Determine the [x, y] coordinate at the center of the cell enclosing the given text.  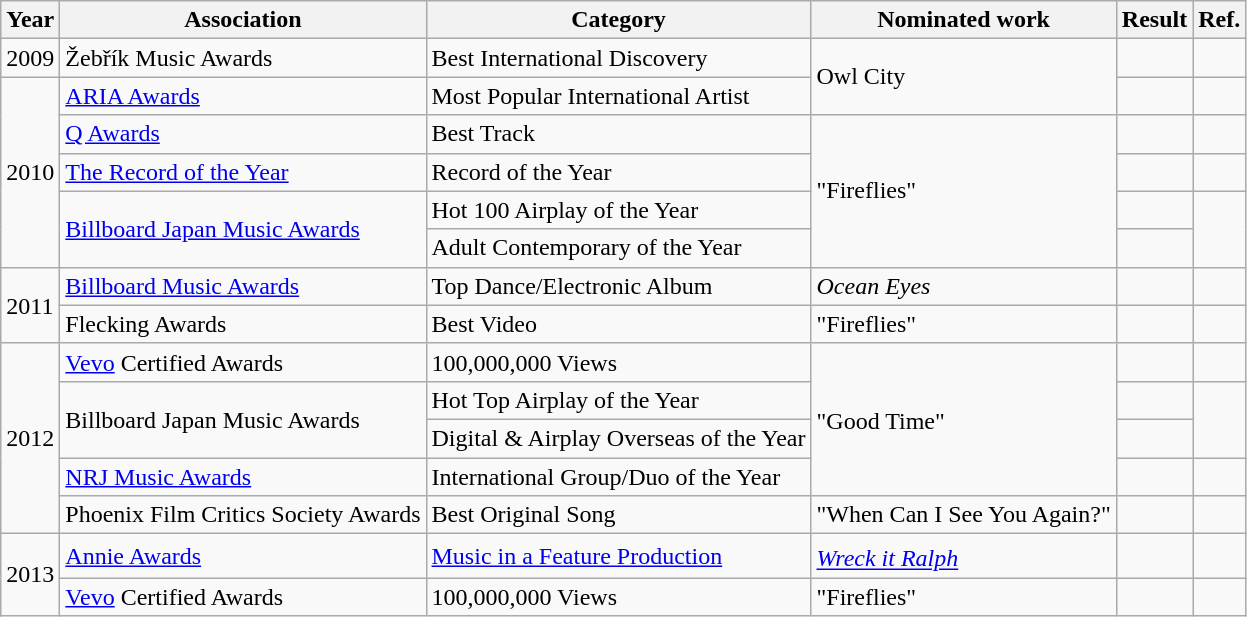
Most Popular International Artist [618, 96]
International Group/Duo of the Year [618, 477]
2011 [30, 305]
"When Can I See You Again?" [964, 515]
Year [30, 20]
Best International Discovery [618, 58]
Wreck it Ralph [964, 556]
Result [1154, 20]
Ocean Eyes [964, 286]
ARIA Awards [243, 96]
Category [618, 20]
2009 [30, 58]
Top Dance/Electronic Album [618, 286]
Hot Top Airplay of the Year [618, 400]
Association [243, 20]
Annie Awards [243, 556]
Phoenix Film Critics Society Awards [243, 515]
Best Original Song [618, 515]
Billboard Music Awards [243, 286]
2012 [30, 438]
Best Track [618, 134]
"Good Time" [964, 419]
Q Awards [243, 134]
2010 [30, 172]
Owl City [964, 77]
Ref. [1220, 20]
NRJ Music Awards [243, 477]
The Record of the Year [243, 172]
Žebřík Music Awards [243, 58]
Hot 100 Airplay of the Year [618, 210]
Best Video [618, 324]
Flecking Awards [243, 324]
Digital & Airplay Overseas of the Year [618, 438]
Record of the Year [618, 172]
2013 [30, 576]
Adult Contemporary of the Year [618, 248]
Music in a Feature Production [618, 556]
Nominated work [964, 20]
